Return the (X, Y) coordinate for the center point of the cell that contains the specified text.  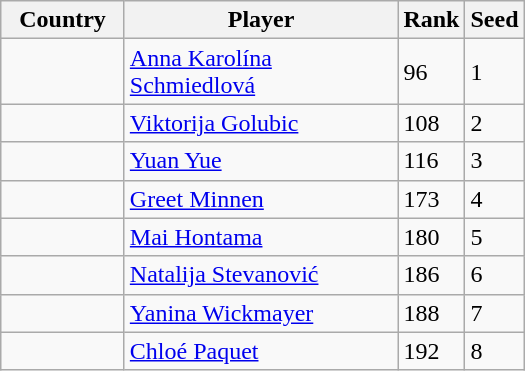
Greet Minnen (261, 199)
8 (494, 351)
2 (494, 123)
96 (432, 72)
Seed (494, 20)
7 (494, 313)
Viktorija Golubic (261, 123)
173 (432, 199)
Yuan Yue (261, 161)
108 (432, 123)
Yanina Wickmayer (261, 313)
180 (432, 237)
Player (261, 20)
Natalija Stevanović (261, 275)
Rank (432, 20)
Country (63, 20)
188 (432, 313)
Chloé Paquet (261, 351)
3 (494, 161)
116 (432, 161)
6 (494, 275)
Mai Hontama (261, 237)
Anna Karolína Schmiedlová (261, 72)
192 (432, 351)
5 (494, 237)
186 (432, 275)
4 (494, 199)
1 (494, 72)
